Determine the (x, y) coordinate at the center of the cell enclosing the given text.  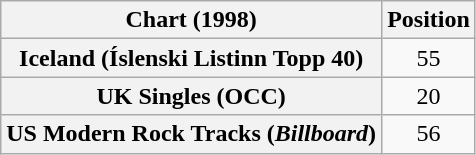
UK Singles (OCC) (192, 96)
Position (429, 20)
20 (429, 96)
US Modern Rock Tracks (Billboard) (192, 134)
Chart (1998) (192, 20)
56 (429, 134)
55 (429, 58)
Iceland (Íslenski Listinn Topp 40) (192, 58)
